For the text-containing cell, return its midpoint in [X, Y] coordinate format. 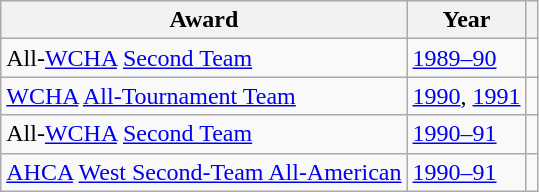
Year [466, 20]
1989–90 [466, 58]
Award [204, 20]
1990, 1991 [466, 96]
WCHA All-Tournament Team [204, 96]
AHCA West Second-Team All-American [204, 172]
